Scan for the cell matching the given text and deliver its [x, y] coordinate at center. 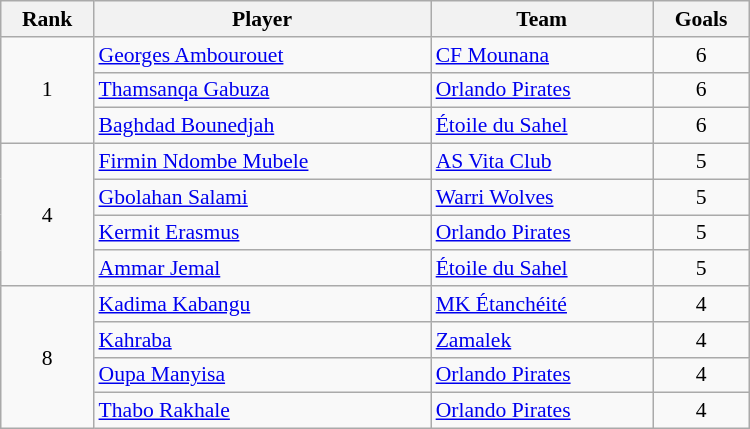
Kermit Erasmus [262, 233]
AS Vita Club [542, 162]
Kahraba [262, 340]
Firmin Ndombe Mubele [262, 162]
Gbolahan Salami [262, 197]
Ammar Jemal [262, 269]
Rank [48, 19]
Goals [701, 19]
Kadima Kabangu [262, 304]
Thamsanqa Gabuza [262, 90]
MK Étanchéité [542, 304]
1 [48, 90]
Georges Ambourouet [262, 55]
Player [262, 19]
Thabo Rakhale [262, 411]
Zamalek [542, 340]
Baghdad Bounedjah [262, 126]
Team [542, 19]
8 [48, 357]
Warri Wolves [542, 197]
Oupa Manyisa [262, 375]
CF Mounana [542, 55]
